From the cell containing the given text, extract its center point as [x, y] coordinate. 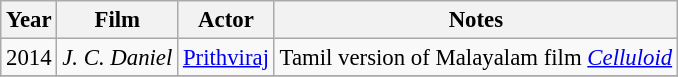
J. C. Daniel [118, 58]
Year [29, 20]
Prithviraj [226, 58]
2014 [29, 58]
Film [118, 20]
Actor [226, 20]
Tamil version of Malayalam film Celluloid [476, 58]
Notes [476, 20]
